Scan for the cell matching the given text and deliver its (x, y) coordinate at center. 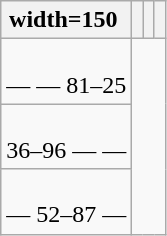
width=150 (66, 20)
— 52–87 — (66, 202)
— — 81–25 (66, 72)
36–96 — — (66, 136)
